Find where the given text appears and provide that cell's center as [X, Y] coordinate. 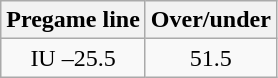
Over/under [210, 20]
Pregame line [74, 20]
51.5 [210, 58]
IU –25.5 [74, 58]
